Provide the [x, y] coordinate of the cell's center where the given text is located.  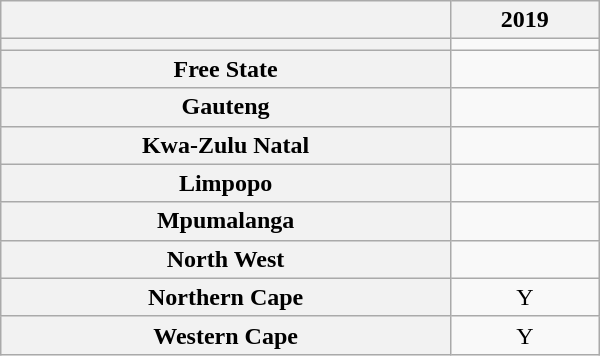
Gauteng [226, 107]
Limpopo [226, 183]
Northern Cape [226, 297]
Free State [226, 69]
Mpumalanga [226, 221]
Western Cape [226, 335]
North West [226, 259]
2019 [524, 20]
Kwa-Zulu Natal [226, 145]
